Return the (x, y) coordinate for the center point of the cell that contains the specified text.  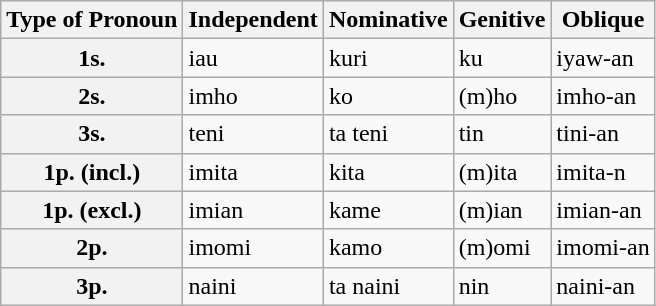
1p. (incl.) (92, 172)
naini-an (603, 286)
ta naini (388, 286)
(m)omi (502, 248)
3p. (92, 286)
imomi (253, 248)
tini-an (603, 134)
imita-n (603, 172)
Genitive (502, 20)
ku (502, 58)
imita (253, 172)
3s. (92, 134)
imho-an (603, 96)
Independent (253, 20)
2p. (92, 248)
imho (253, 96)
tin (502, 134)
kame (388, 210)
imian (253, 210)
Type of Pronoun (92, 20)
(m)ita (502, 172)
teni (253, 134)
Oblique (603, 20)
kita (388, 172)
1s. (92, 58)
nin (502, 286)
imomi-an (603, 248)
ko (388, 96)
kamo (388, 248)
ta teni (388, 134)
iyaw-an (603, 58)
Nominative (388, 20)
iau (253, 58)
(m)ian (502, 210)
1p. (excl.) (92, 210)
2s. (92, 96)
kuri (388, 58)
naini (253, 286)
(m)ho (502, 96)
imian-an (603, 210)
